Find where the given text appears and provide that cell's center as [X, Y] coordinate. 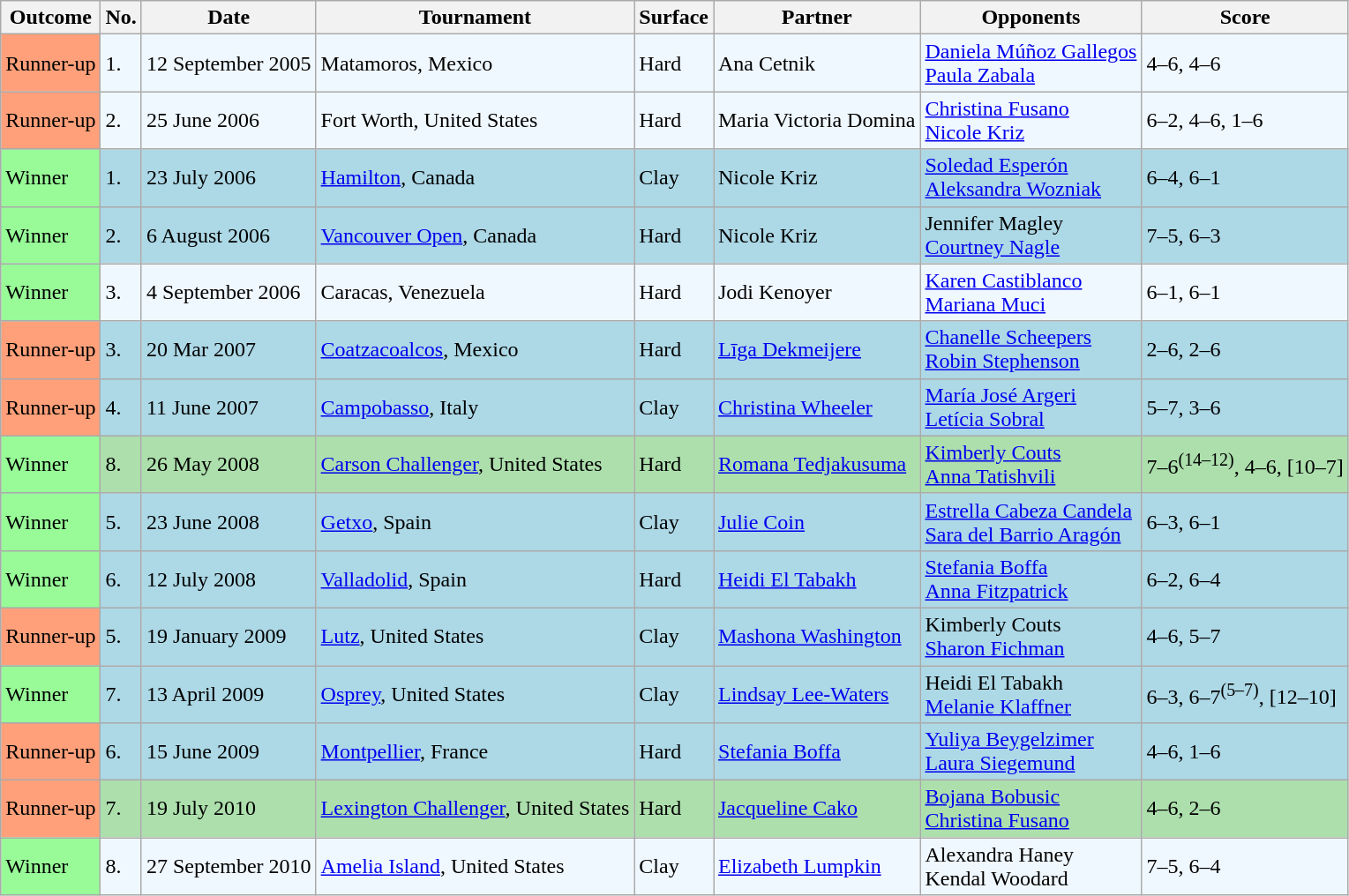
Daniela Múñoz Gallegos Paula Zabala [1030, 63]
6–3, 6–1 [1245, 522]
Coatzacoalcos, Mexico [475, 349]
13 April 2009 [229, 693]
2–6, 2–6 [1245, 349]
Elizabeth Lumpkin [816, 866]
Chanelle Scheepers Robin Stephenson [1030, 349]
Estrella Cabeza Candela Sara del Barrio Aragón [1030, 522]
Yuliya Beygelzimer Laura Siegemund [1030, 751]
Līga Dekmeijere [816, 349]
5–7, 3–6 [1245, 407]
Kimberly Couts Anna Tatishvili [1030, 464]
Caracas, Venezuela [475, 293]
Vancouver Open, Canada [475, 235]
Julie Coin [816, 522]
4–6, 5–7 [1245, 637]
Kimberly Couts Sharon Fichman [1030, 637]
6–2, 4–6, 1–6 [1245, 120]
Stefania Boffa Anna Fitzpatrick [1030, 579]
Tournament [475, 18]
4 September 2006 [229, 293]
Partner [816, 18]
Getxo, Spain [475, 522]
Mashona Washington [816, 637]
Bojana Bobusic Christina Fusano [1030, 810]
12 September 2005 [229, 63]
23 June 2008 [229, 522]
Heidi El Tabakh Melanie Klaffner [1030, 693]
Matamoros, Mexico [475, 63]
Jennifer Magley Courtney Nagle [1030, 235]
19 July 2010 [229, 810]
Opponents [1030, 18]
Maria Victoria Domina [816, 120]
6 August 2006 [229, 235]
Ana Cetnik [816, 63]
Outcome [51, 18]
7–6(14–12), 4–6, [10–7] [1245, 464]
11 June 2007 [229, 407]
Date [229, 18]
12 July 2008 [229, 579]
4–6, 4–6 [1245, 63]
19 January 2009 [229, 637]
Surface [674, 18]
Valladolid, Spain [475, 579]
Amelia Island, United States [475, 866]
Christina Fusano Nicole Kriz [1030, 120]
No. [121, 18]
Christina Wheeler [816, 407]
Heidi El Tabakh [816, 579]
6–2, 6–4 [1245, 579]
4. [121, 407]
6–3, 6–7(5–7), [12–10] [1245, 693]
Lutz, United States [475, 637]
Lexington Challenger, United States [475, 810]
Karen Castiblanco Mariana Muci [1030, 293]
6–1, 6–1 [1245, 293]
Alexandra Haney Kendal Woodard [1030, 866]
7–5, 6–4 [1245, 866]
Soledad Esperón Aleksandra Wozniak [1030, 178]
15 June 2009 [229, 751]
Hamilton, Canada [475, 178]
María José Argeri Letícia Sobral [1030, 407]
27 September 2010 [229, 866]
Osprey, United States [475, 693]
7–5, 6–3 [1245, 235]
Campobasso, Italy [475, 407]
4–6, 2–6 [1245, 810]
4–6, 1–6 [1245, 751]
26 May 2008 [229, 464]
23 July 2006 [229, 178]
Jodi Kenoyer [816, 293]
Jacqueline Cako [816, 810]
Lindsay Lee-Waters [816, 693]
Romana Tedjakusuma [816, 464]
6–4, 6–1 [1245, 178]
Stefania Boffa [816, 751]
Score [1245, 18]
20 Mar 2007 [229, 349]
Fort Worth, United States [475, 120]
Montpellier, France [475, 751]
25 June 2006 [229, 120]
Carson Challenger, United States [475, 464]
